Search for the cell housing the specified text and yield its [X, Y] center coordinate. 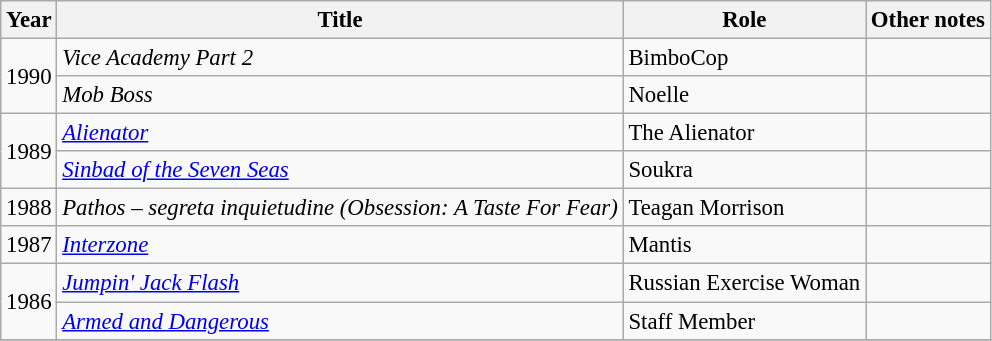
Russian Exercise Woman [744, 283]
1987 [29, 245]
1990 [29, 76]
Role [744, 20]
Title [340, 20]
Jumpin' Jack Flash [340, 283]
Sinbad of the Seven Seas [340, 170]
BimboCop [744, 58]
Staff Member [744, 321]
1986 [29, 302]
Mantis [744, 245]
1988 [29, 208]
1989 [29, 152]
Pathos – segreta inquietudine (Obsession: A Taste For Fear) [340, 208]
Alienator [340, 133]
The Alienator [744, 133]
Teagan Morrison [744, 208]
Vice Academy Part 2 [340, 58]
Soukra [744, 170]
Armed and Dangerous [340, 321]
Year [29, 20]
Other notes [928, 20]
Mob Boss [340, 95]
Noelle [744, 95]
Interzone [340, 245]
